Extract the [x, y] coordinate from the center of the cell holding the provided text.  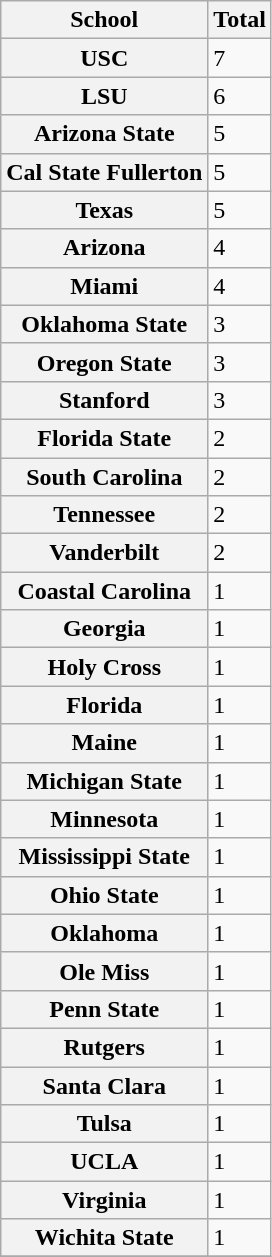
Mississippi State [104, 857]
Arizona State [104, 134]
6 [240, 96]
Penn State [104, 1009]
Miami [104, 286]
Maine [104, 743]
South Carolina [104, 477]
7 [240, 58]
Holy Cross [104, 667]
Coastal Carolina [104, 591]
Santa Clara [104, 1085]
Arizona [104, 248]
LSU [104, 96]
Tennessee [104, 515]
Oklahoma [104, 933]
Stanford [104, 400]
Wichita State [104, 1238]
Rutgers [104, 1047]
Oklahoma State [104, 324]
Virginia [104, 1200]
Total [240, 20]
Cal State Fullerton [104, 172]
Ole Miss [104, 971]
School [104, 20]
Michigan State [104, 781]
Tulsa [104, 1124]
Georgia [104, 629]
Texas [104, 210]
Ohio State [104, 895]
UCLA [104, 1162]
Florida State [104, 438]
Vanderbilt [104, 553]
Florida [104, 705]
USC [104, 58]
Minnesota [104, 819]
Oregon State [104, 362]
